Provide the [X, Y] coordinate of the cell's center where the given text is located.  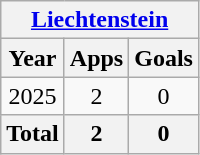
2025 [33, 96]
Goals [164, 58]
Year [33, 58]
Total [33, 134]
Liechtenstein [100, 20]
Apps [96, 58]
